Find where the given text appears and provide that cell's center as (X, Y) coordinate. 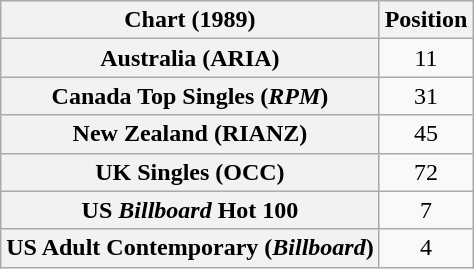
31 (426, 96)
11 (426, 58)
72 (426, 172)
UK Singles (OCC) (190, 172)
Position (426, 20)
7 (426, 210)
45 (426, 134)
New Zealand (RIANZ) (190, 134)
US Billboard Hot 100 (190, 210)
Australia (ARIA) (190, 58)
US Adult Contemporary (Billboard) (190, 248)
Canada Top Singles (RPM) (190, 96)
Chart (1989) (190, 20)
4 (426, 248)
